Scan for the cell matching the given text and deliver its [x, y] coordinate at center. 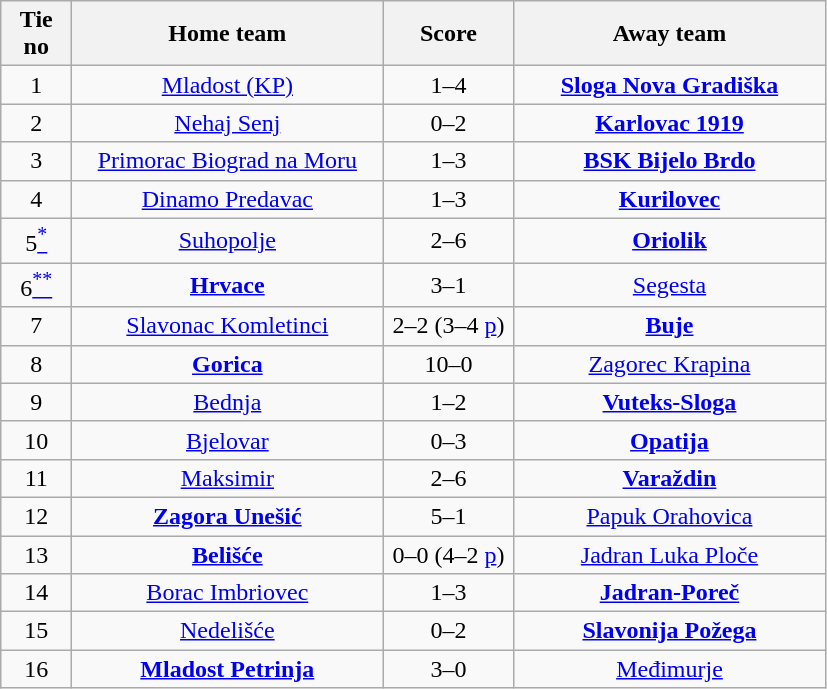
Zagora Unešić [228, 516]
2–2 (3–4 p) [448, 326]
Papuk Orahovica [670, 516]
Dinamo Predavac [228, 199]
5* [36, 240]
Kurilovec [670, 199]
Vuteks-Sloga [670, 402]
Sloga Nova Gradiška [670, 85]
Hrvace [228, 286]
Slavonija Požega [670, 631]
Borac Imbriovec [228, 593]
Bjelovar [228, 440]
BSK Bijelo Brdo [670, 161]
Mladost (KP) [228, 85]
4 [36, 199]
Buje [670, 326]
Away team [670, 34]
Jadran Luka Ploče [670, 555]
1 [36, 85]
Varaždin [670, 478]
Opatija [670, 440]
Belišće [228, 555]
Bednja [228, 402]
2 [36, 123]
Maksimir [228, 478]
Slavonac Komletinci [228, 326]
Zagorec Krapina [670, 364]
Gorica [228, 364]
Score [448, 34]
Tie no [36, 34]
0–3 [448, 440]
6** [36, 286]
1–4 [448, 85]
8 [36, 364]
10–0 [448, 364]
10 [36, 440]
Nehaj Senj [228, 123]
11 [36, 478]
Primorac Biograd na Moru [228, 161]
Karlovac 1919 [670, 123]
Međimurje [670, 669]
Mladost Petrinja [228, 669]
12 [36, 516]
Segesta [670, 286]
7 [36, 326]
9 [36, 402]
Oriolik [670, 240]
1–2 [448, 402]
Home team [228, 34]
13 [36, 555]
3–1 [448, 286]
5–1 [448, 516]
3–0 [448, 669]
Suhopolje [228, 240]
14 [36, 593]
15 [36, 631]
0–0 (4–2 p) [448, 555]
3 [36, 161]
16 [36, 669]
Jadran-Poreč [670, 593]
Nedelišće [228, 631]
